Identify which cell holds the provided text, then report its (x, y) central coordinate. 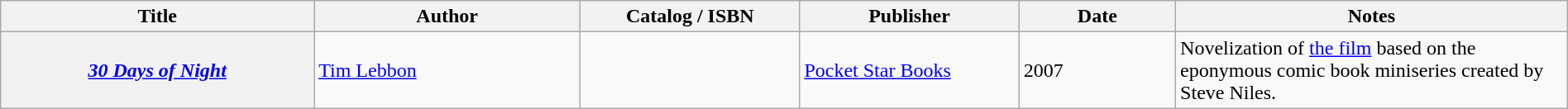
Date (1097, 17)
Catalog / ISBN (690, 17)
Publisher (910, 17)
2007 (1097, 70)
Pocket Star Books (910, 70)
Notes (1372, 17)
Title (157, 17)
Novelization of the film based on the eponymous comic book miniseries created by Steve Niles. (1372, 70)
30 Days of Night (157, 70)
Tim Lebbon (447, 70)
Author (447, 17)
